Determine the [X, Y] coordinate at the center of the cell enclosing the given text.  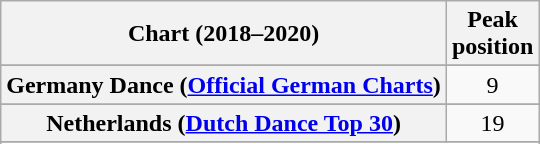
19 [492, 123]
Peakposition [492, 34]
Chart (2018–2020) [224, 34]
Germany Dance (Official German Charts) [224, 85]
Netherlands (Dutch Dance Top 30) [224, 123]
9 [492, 85]
